Find where the given text appears and provide that cell's center as (X, Y) coordinate. 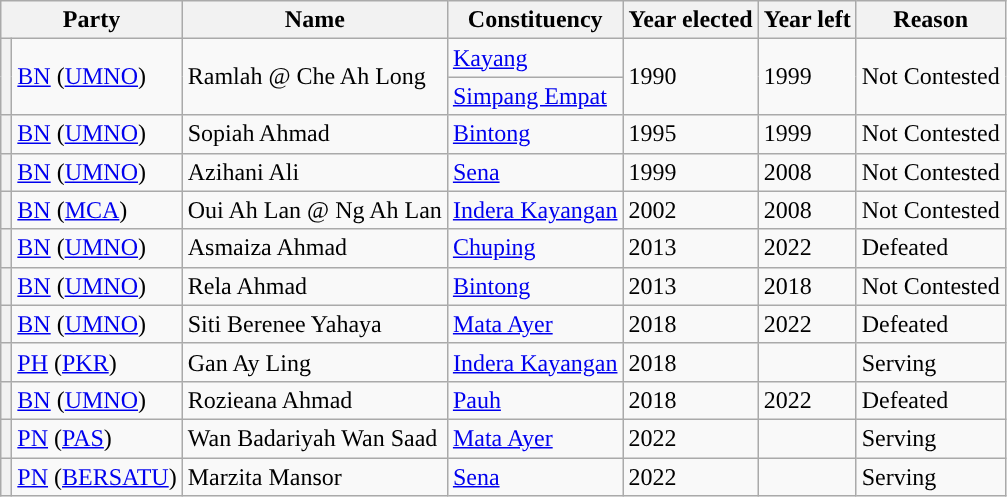
Azihani Ali (314, 172)
Rela Ahmad (314, 286)
1990 (690, 77)
PN (BERSATU) (97, 477)
Year elected (690, 20)
Oui Ah Lan @ Ng Ah Lan (314, 210)
Chuping (535, 248)
Ramlah @ Che Ah Long (314, 77)
Constituency (535, 20)
Siti Berenee Yahaya (314, 324)
Name (314, 20)
PH (PKR) (97, 362)
Year left (807, 20)
Reason (930, 20)
Asmaiza Ahmad (314, 248)
Sopiah Ahmad (314, 134)
2002 (690, 210)
Party (92, 20)
BN (MCA) (97, 210)
Kayang (535, 58)
PN (PAS) (97, 438)
Simpang Empat (535, 96)
Wan Badariyah Wan Saad (314, 438)
Rozieana Ahmad (314, 400)
Marzita Mansor (314, 477)
1995 (690, 134)
Pauh (535, 400)
Gan Ay Ling (314, 362)
